Provide the [x, y] coordinate of the cell's center where the given text is located.  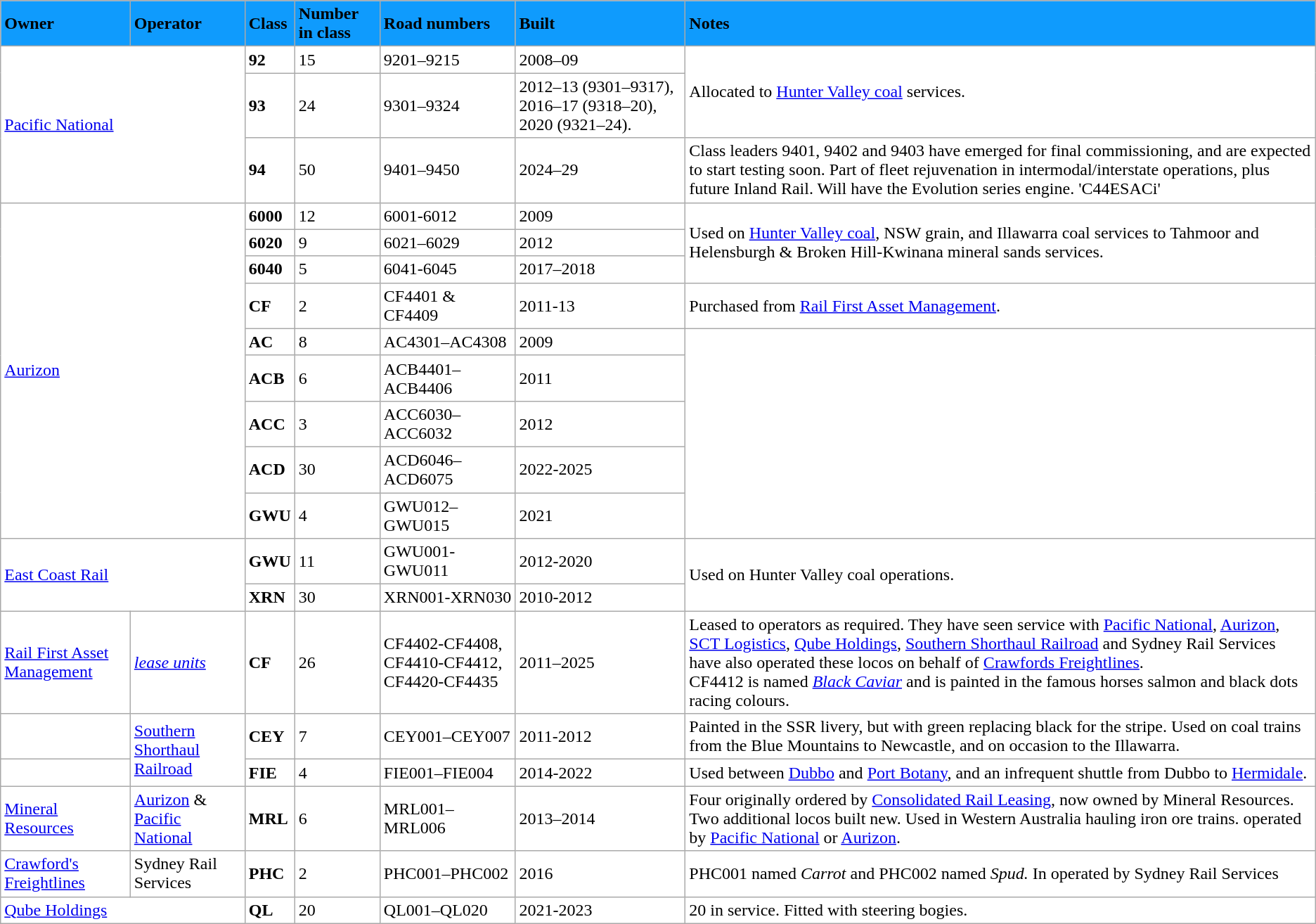
12 [337, 216]
Owner [66, 24]
Crawford's Freightlines [66, 873]
2016 [600, 873]
CEY001–CEY007 [447, 737]
ACC [270, 423]
2008–09 [600, 60]
9301–9324 [447, 105]
8 [337, 342]
6021–6029 [447, 243]
Qube Holdings [123, 910]
QL001–QL020 [447, 910]
Used on Hunter Valley coal operations. [1000, 575]
Built [600, 24]
Pacific National [123, 124]
6000 [270, 216]
East Coast Rail [123, 575]
6041-6045 [447, 269]
XRN001-XRN030 [447, 598]
6040 [270, 269]
2012–13 (9301–9317), 2016–17 (9318–20), 2020 (9321–24). [600, 105]
9401–9450 [447, 170]
50 [337, 170]
Operator [187, 24]
24 [337, 105]
lease units [187, 662]
Class [270, 24]
2012-2020 [600, 561]
2011 [600, 378]
ACB [270, 378]
GWU012–GWU015 [447, 515]
Notes [1000, 24]
AC4301–AC4308 [447, 342]
2024–29 [600, 170]
Purchased from Rail First Asset Management. [1000, 305]
FIE [270, 773]
2010-2012 [600, 598]
2017–2018 [600, 269]
92 [270, 60]
2011–2025 [600, 662]
2022-2025 [600, 470]
11 [337, 561]
20 [337, 910]
Road numbers [447, 24]
ACD6046–ACD6075 [447, 470]
Rail First Asset Management [66, 662]
3 [337, 423]
20 in service. Fitted with steering bogies. [1000, 910]
ACB4401–ACB4406 [447, 378]
XRN [270, 598]
GWU001-GWU011 [447, 561]
5 [337, 269]
ACD [270, 470]
Aurizon [123, 371]
CF4401 & CF4409 [447, 305]
MRL001–MRL006 [447, 819]
Used on Hunter Valley coal, NSW grain, and Illawarra coal services to Tahmoor and Helensburgh & Broken Hill-Kwinana mineral sands services. [1000, 243]
9201–9215 [447, 60]
2021-2023 [600, 910]
93 [270, 105]
QL [270, 910]
6020 [270, 243]
26 [337, 662]
2021 [600, 515]
Southern Shorthaul Railroad [187, 750]
Aurizon & Pacific National [187, 819]
Number in class [337, 24]
PHC [270, 873]
CEY [270, 737]
2013–2014 [600, 819]
2011-2012 [600, 737]
Allocated to Hunter Valley coal services. [1000, 92]
Used between Dubbo and Port Botany, and an infrequent shuttle from Dubbo to Hermidale. [1000, 773]
MRL [270, 819]
CF4402-CF4408,CF4410-CF4412, CF4420-CF4435 [447, 662]
AC [270, 342]
Mineral Resources [66, 819]
15 [337, 60]
Sydney Rail Services [187, 873]
2014-2022 [600, 773]
PHC001–PHC002 [447, 873]
6001-6012 [447, 216]
2011-13 [600, 305]
7 [337, 737]
ACC6030–ACC6032 [447, 423]
PHC001 named Carrot and PHC002 named Spud. In operated by Sydney Rail Services [1000, 873]
9 [337, 243]
94 [270, 170]
FIE001–FIE004 [447, 773]
